From the cell containing the given text, extract its center point as [x, y] coordinate. 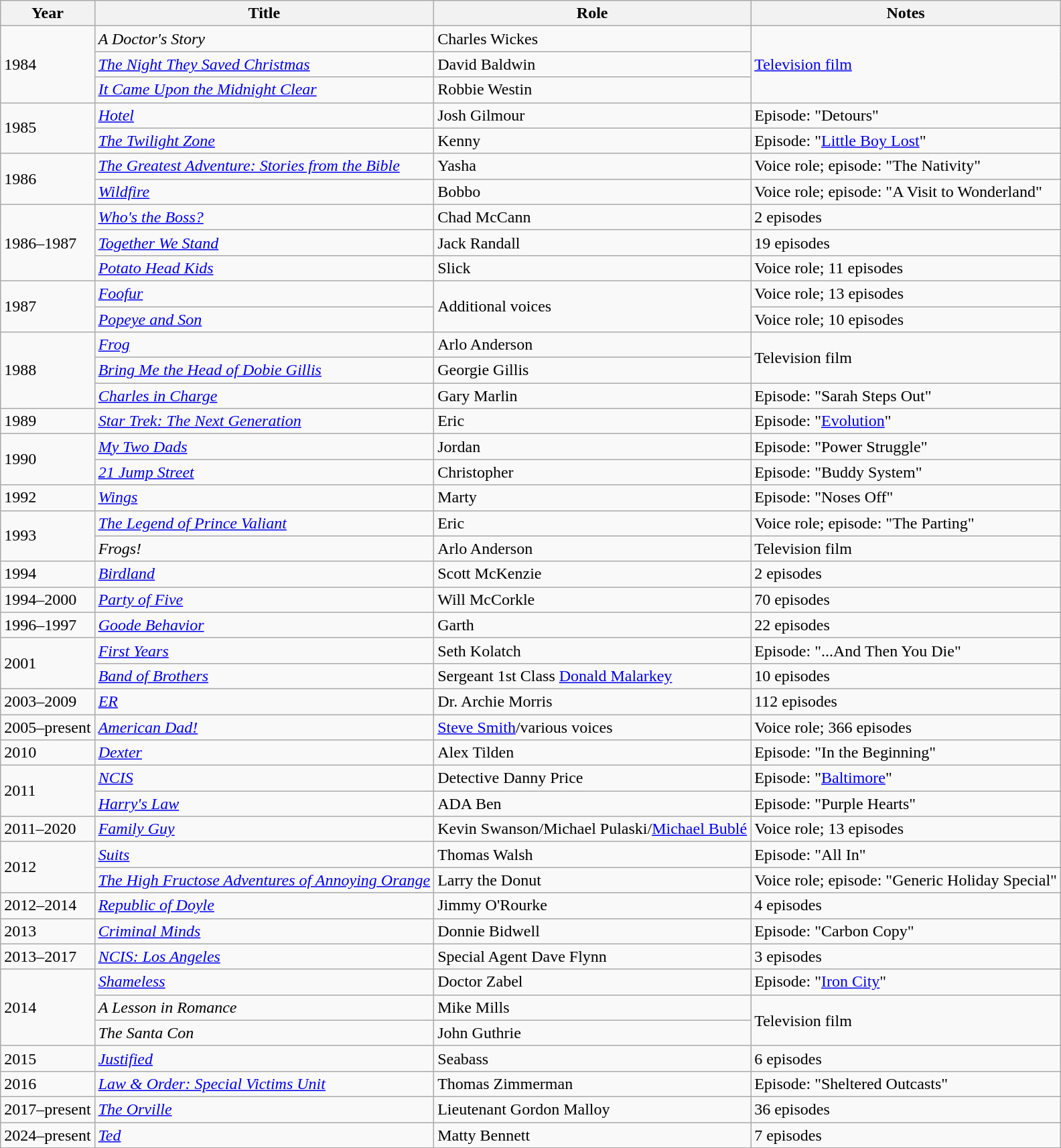
The Legend of Prince Valiant [264, 523]
Voice role; episode: "Generic Holiday Special" [906, 880]
Garth [592, 625]
Together We Stand [264, 242]
Popeye and Son [264, 319]
Birdland [264, 574]
2014 [48, 1007]
Episode: "Iron City" [906, 982]
Family Guy [264, 829]
Voice role; 366 episodes [906, 727]
Sergeant 1st Class Donald Malarkey [592, 676]
David Baldwin [592, 64]
1986 [48, 179]
Steve Smith/various voices [592, 727]
10 episodes [906, 676]
Dexter [264, 753]
Shameless [264, 982]
Charles Wickes [592, 39]
Josh Gilmour [592, 115]
1994 [48, 574]
22 episodes [906, 625]
The Greatest Adventure: Stories from the Bible [264, 166]
Thomas Walsh [592, 855]
It Came Upon the Midnight Clear [264, 90]
Title [264, 13]
Bring Me the Head of Dobie Gillis [264, 370]
7 episodes [906, 1135]
Frogs! [264, 549]
Marty [592, 498]
NCIS [264, 778]
19 episodes [906, 242]
Yasha [592, 166]
2017–present [48, 1109]
Goode Behavior [264, 625]
A Lesson in Romance [264, 1007]
Episode: "In the Beginning" [906, 753]
The Twilight Zone [264, 141]
2012 [48, 867]
Christopher [592, 472]
Wildfire [264, 192]
Seth Kolatch [592, 650]
NCIS: Los Angeles [264, 956]
70 episodes [906, 599]
2015 [48, 1058]
4 episodes [906, 906]
2010 [48, 753]
Jimmy O'Rourke [592, 906]
36 episodes [906, 1109]
Donnie Bidwell [592, 931]
2011–2020 [48, 829]
Justified [264, 1058]
Suits [264, 855]
Slick [592, 268]
Voice role; 10 episodes [906, 319]
1985 [48, 128]
Lieutenant Gordon Malloy [592, 1109]
Voice role; 11 episodes [906, 268]
1992 [48, 498]
Episode: "Purple Hearts" [906, 804]
2012–2014 [48, 906]
Ted [264, 1135]
Matty Bennett [592, 1135]
2016 [48, 1084]
Scott McKenzie [592, 574]
3 episodes [906, 956]
1984 [48, 64]
21 Jump Street [264, 472]
Harry's Law [264, 804]
1989 [48, 421]
John Guthrie [592, 1033]
Episode: "Sarah Steps Out" [906, 396]
Hotel [264, 115]
2013–2017 [48, 956]
Episode: "...And Then You Die" [906, 650]
2003–2009 [48, 701]
1990 [48, 459]
Episode: "Baltimore" [906, 778]
Larry the Donut [592, 880]
Alex Tilden [592, 753]
Seabass [592, 1058]
Georgie Gillis [592, 370]
Episode: "Detours" [906, 115]
Republic of Doyle [264, 906]
Potato Head Kids [264, 268]
The High Fructose Adventures of Annoying Orange [264, 880]
Episode: "Carbon Copy" [906, 931]
Will McCorkle [592, 599]
Episode: "Little Boy Lost" [906, 141]
ADA Ben [592, 804]
Doctor Zabel [592, 982]
Episode: "Sheltered Outcasts" [906, 1084]
My Two Dads [264, 447]
Chad McCann [592, 217]
ER [264, 701]
Episode: "Evolution" [906, 421]
First Years [264, 650]
Mike Mills [592, 1007]
Notes [906, 13]
The Santa Con [264, 1033]
Law & Order: Special Victims Unit [264, 1084]
Bobbo [592, 192]
2001 [48, 663]
Thomas Zimmerman [592, 1084]
112 episodes [906, 701]
The Night They Saved Christmas [264, 64]
2005–present [48, 727]
Frog [264, 345]
6 episodes [906, 1058]
Band of Brothers [264, 676]
1993 [48, 536]
American Dad! [264, 727]
Star Trek: The Next Generation [264, 421]
Voice role; episode: "The Parting" [906, 523]
1987 [48, 306]
Kenny [592, 141]
Who's the Boss? [264, 217]
Detective Danny Price [592, 778]
A Doctor's Story [264, 39]
1996–1997 [48, 625]
Additional voices [592, 306]
2013 [48, 931]
Year [48, 13]
2011 [48, 791]
Gary Marlin [592, 396]
Voice role; episode: "A Visit to Wonderland" [906, 192]
Jack Randall [592, 242]
Dr. Archie Morris [592, 701]
Episode: "All In" [906, 855]
Criminal Minds [264, 931]
2024–present [48, 1135]
Party of Five [264, 599]
Foofur [264, 293]
1994–2000 [48, 599]
1988 [48, 370]
Wings [264, 498]
Role [592, 13]
The Orville [264, 1109]
1986–1987 [48, 242]
Episode: "Power Struggle" [906, 447]
Voice role; episode: "The Nativity" [906, 166]
Episode: "Noses Off" [906, 498]
Kevin Swanson/Michael Pulaski/Michael Bublé [592, 829]
Jordan [592, 447]
Charles in Charge [264, 396]
Special Agent Dave Flynn [592, 956]
Episode: "Buddy System" [906, 472]
Robbie Westin [592, 90]
